Extract the (x, y) coordinate from the center of the cell holding the provided text.  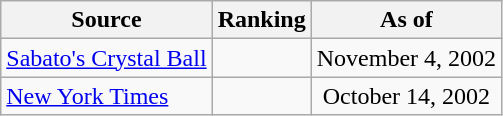
October 14, 2002 (406, 96)
New York Times (106, 96)
November 4, 2002 (406, 58)
Source (106, 20)
As of (406, 20)
Sabato's Crystal Ball (106, 58)
Ranking (262, 20)
